Output the [X, Y] coordinate of the center of the cell containing the given text.  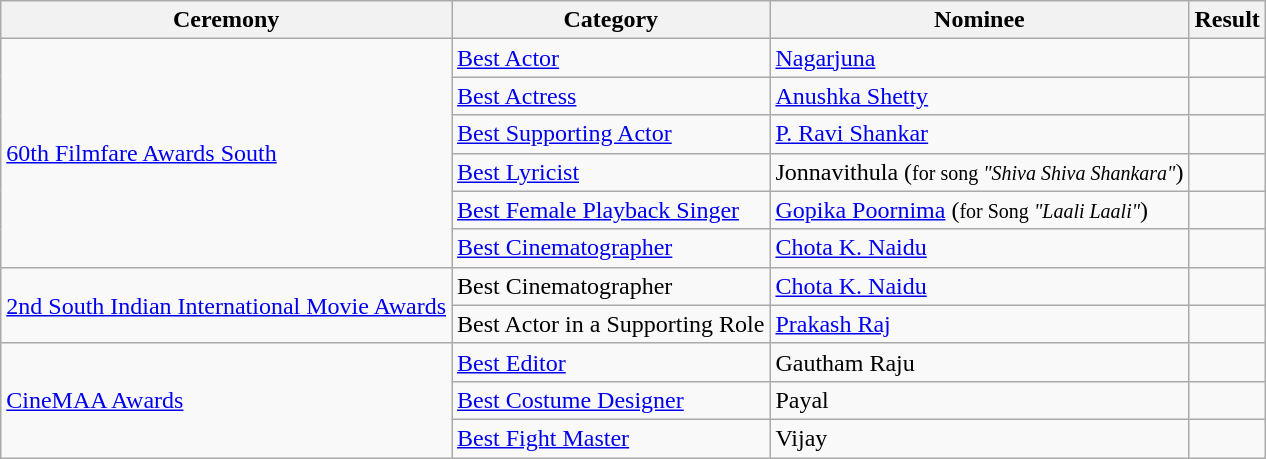
Category [611, 20]
Ceremony [226, 20]
Best Supporting Actor [611, 134]
Gopika Poornima (for Song "Laali Laali") [980, 210]
Best Lyricist [611, 172]
Best Costume Designer [611, 400]
Gautham Raju [980, 362]
Payal [980, 400]
60th Filmfare Awards South [226, 153]
P. Ravi Shankar [980, 134]
Jonnavithula (for song "Shiva Shiva Shankara") [980, 172]
CineMAA Awards [226, 400]
Prakash Raj [980, 324]
Best Editor [611, 362]
Best Actor in a Supporting Role [611, 324]
Nagarjuna [980, 58]
Best Female Playback Singer [611, 210]
2nd South Indian International Movie Awards [226, 305]
Anushka Shetty [980, 96]
Vijay [980, 438]
Best Fight Master [611, 438]
Nominee [980, 20]
Best Actor [611, 58]
Best Actress [611, 96]
Result [1227, 20]
